Provide the [X, Y] coordinate of the cell's center where the given text is located.  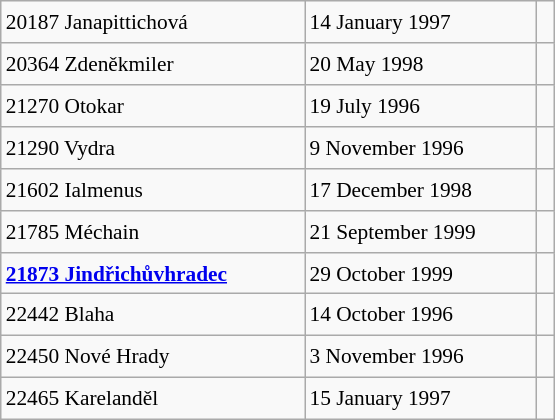
20187 Janapittichová [153, 22]
17 December 1998 [420, 189]
21290 Vydra [153, 148]
22465 Karelanděl [153, 399]
14 October 1996 [420, 315]
9 November 1996 [420, 148]
21785 Méchain [153, 231]
20 May 1998 [420, 64]
22450 Nové Hrady [153, 357]
14 January 1997 [420, 22]
22442 Blaha [153, 315]
21270 Otokar [153, 106]
21873 Jindřichůvhradec [153, 273]
21 September 1999 [420, 231]
3 November 1996 [420, 357]
21602 Ialmenus [153, 189]
19 July 1996 [420, 106]
15 January 1997 [420, 399]
20364 Zdeněkmiler [153, 64]
29 October 1999 [420, 273]
